Extract the [x, y] coordinate from the center of the cell holding the provided text.  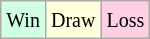
Draw [72, 20]
Loss [126, 20]
Win [24, 20]
